Identify which cell holds the provided text, then report its (X, Y) central coordinate. 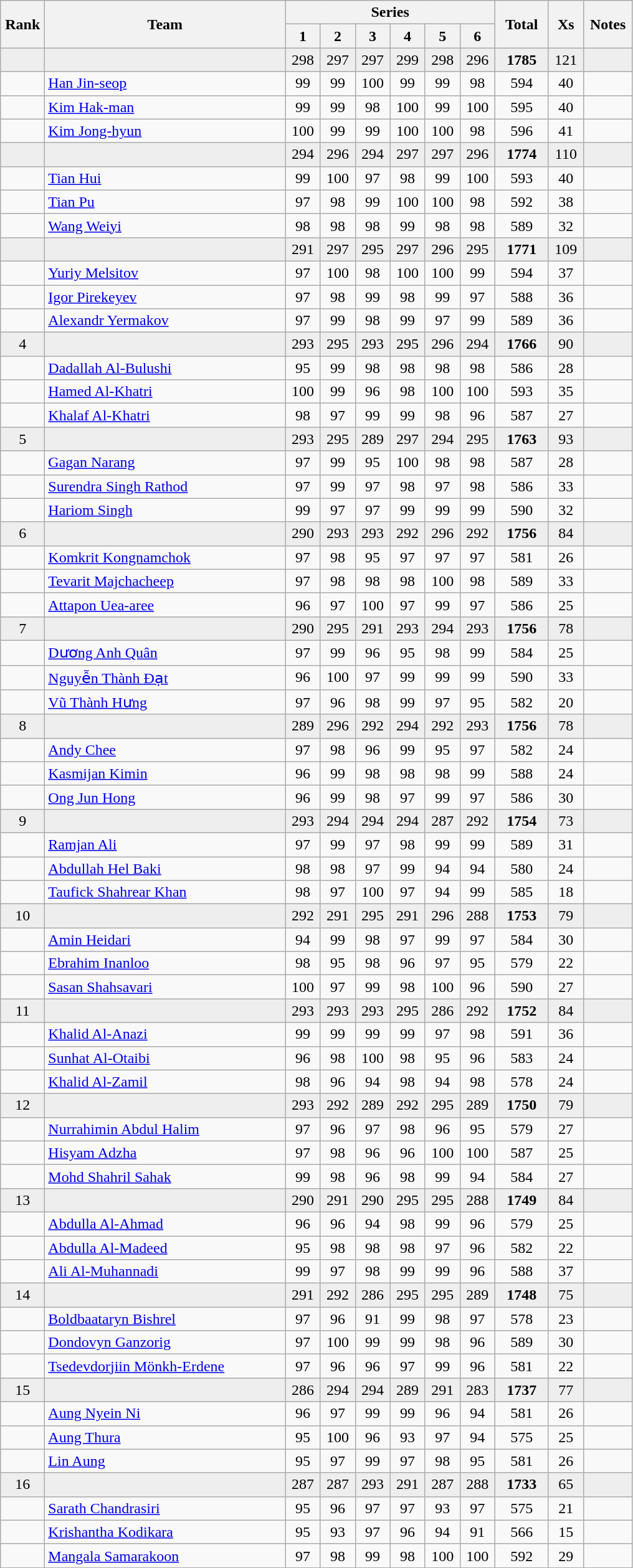
Rank (22, 24)
Gagan Narang (165, 463)
Mangala Samarakoon (165, 1556)
75 (566, 1295)
Igor Pirekeyev (165, 297)
13 (22, 1200)
Taufick Shahrear Khan (165, 892)
Dondovyn Ganzorig (165, 1343)
18 (566, 892)
1750 (521, 1105)
23 (566, 1319)
Nurrahimin Abdul Halim (165, 1129)
Team (165, 24)
595 (521, 107)
Komkrit Kongnamchok (165, 557)
Tian Pu (165, 202)
Ali Al-Muhannadi (165, 1272)
Boldbaataryn Bishrel (165, 1319)
11 (22, 1011)
Mohd Shahril Sahak (165, 1176)
Attapon Uea-aree (165, 605)
Ebrahim Inanloo (165, 963)
121 (566, 60)
38 (566, 202)
1737 (521, 1390)
110 (566, 154)
29 (566, 1556)
566 (521, 1532)
591 (521, 1034)
21 (566, 1508)
Sunhat Al-Otaibi (165, 1058)
41 (566, 131)
Series (390, 12)
7 (22, 628)
Abdullah Hel Baki (165, 869)
65 (566, 1485)
Aung Thura (165, 1437)
Tsedevdorjiin Mönkh-Erdene (165, 1366)
31 (566, 844)
Notes (608, 24)
1753 (521, 916)
1 (303, 36)
Ong Jun Hong (165, 797)
10 (22, 916)
Wang Weiyi (165, 225)
Han Jin-seop (165, 83)
Alexandr Yermakov (165, 321)
Khalid Al-Anazi (165, 1034)
1748 (521, 1295)
283 (477, 1390)
Kasmijan Kimin (165, 773)
Andy Chee (165, 750)
1754 (521, 821)
Sarath Chandrasiri (165, 1508)
90 (566, 344)
1733 (521, 1485)
Sasan Shahsavari (165, 987)
1774 (521, 154)
77 (566, 1390)
Tevarit Majchacheep (165, 581)
1771 (521, 249)
Hisyam Adzha (165, 1153)
1752 (521, 1011)
Dương Anh Quân (165, 653)
16 (22, 1485)
Kim Jong-hyun (165, 131)
1766 (521, 344)
14 (22, 1295)
Kim Hak-man (165, 107)
Yuriy Melsitov (165, 273)
1749 (521, 1200)
9 (22, 821)
12 (22, 1105)
8 (22, 726)
Nguyễn Thành Đạt (165, 678)
585 (521, 892)
109 (566, 249)
Lin Aung (165, 1461)
Dadallah Al-Bulushi (165, 368)
583 (521, 1058)
1785 (521, 60)
Abdulla Al-Madeed (165, 1247)
Tian Hui (165, 178)
Amin Heidari (165, 940)
299 (407, 60)
20 (566, 702)
580 (521, 869)
Aung Nyein Ni (165, 1414)
Krishantha Kodikara (165, 1532)
Abdulla Al-Ahmad (165, 1224)
73 (566, 821)
35 (566, 392)
Hariom Singh (165, 510)
Xs (566, 24)
1763 (521, 439)
Ramjan Ali (165, 844)
Surendra Singh Rathod (165, 486)
Total (521, 24)
596 (521, 131)
Vũ Thành Hưng (165, 702)
Khalid Al-Zamil (165, 1082)
Hamed Al-Khatri (165, 392)
Khalaf Al-Khatri (165, 415)
2 (338, 36)
3 (373, 36)
